Search for the cell housing the specified text and yield its [x, y] center coordinate. 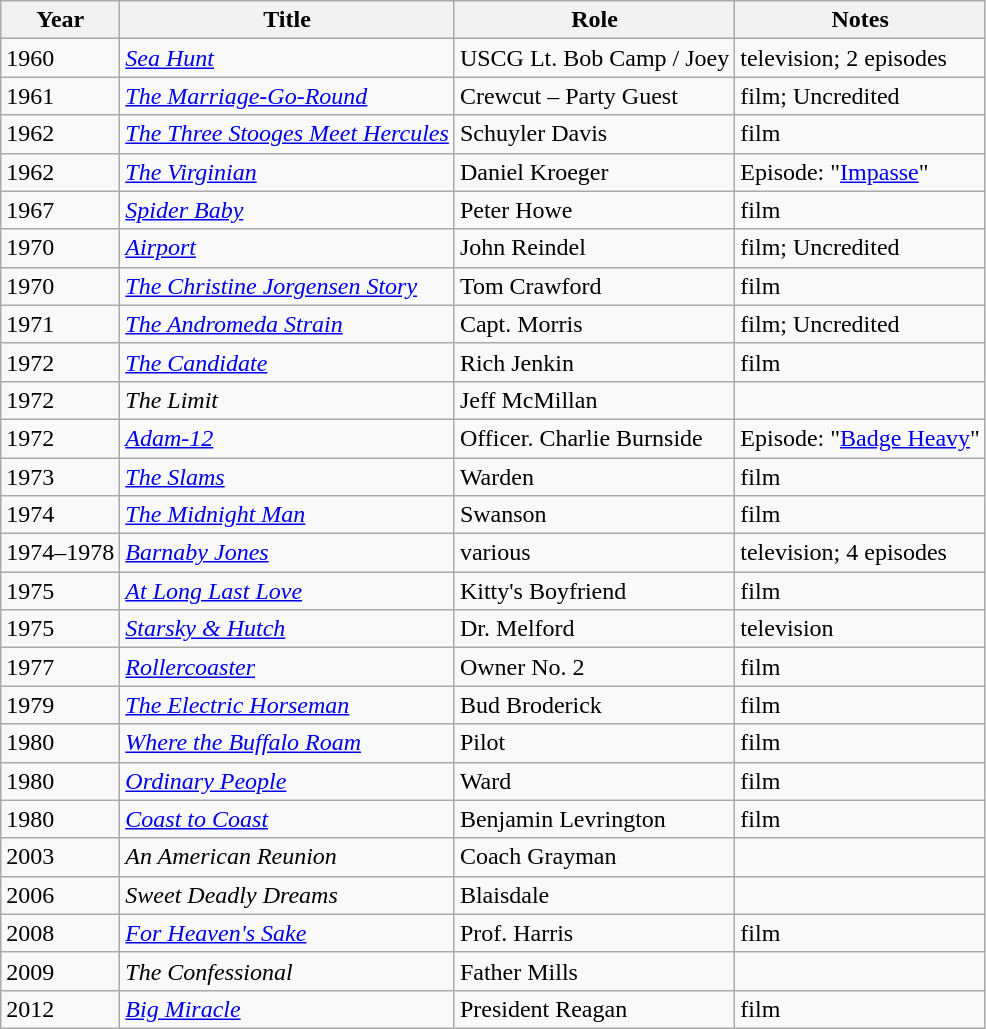
Warden [594, 477]
1973 [60, 477]
Ward [594, 781]
1971 [60, 324]
Coast to Coast [288, 819]
television [860, 629]
Year [60, 20]
1960 [60, 58]
Bud Broderick [594, 705]
Daniel Kroeger [594, 172]
The Limit [288, 400]
Coach Grayman [594, 857]
Episode: "Badge Heavy" [860, 438]
Father Mills [594, 971]
John Reindel [594, 248]
2009 [60, 971]
Dr. Melford [594, 629]
The Three Stooges Meet Hercules [288, 134]
USCG Lt. Bob Camp / Joey [594, 58]
Pilot [594, 743]
The Candidate [288, 362]
Owner No. 2 [594, 667]
Ordinary People [288, 781]
Airport [288, 248]
For Heaven's Sake [288, 933]
2003 [60, 857]
Role [594, 20]
Spider Baby [288, 210]
Notes [860, 20]
The Confessional [288, 971]
Rollercoaster [288, 667]
2008 [60, 933]
Where the Buffalo Roam [288, 743]
Prof. Harris [594, 933]
Adam-12 [288, 438]
Capt. Morris [594, 324]
The Midnight Man [288, 515]
Title [288, 20]
Rich Jenkin [594, 362]
Benjamin Levrington [594, 819]
Episode: "Impasse" [860, 172]
The Andromeda Strain [288, 324]
The Electric Horseman [288, 705]
Blaisdale [594, 895]
1961 [60, 96]
television; 2 episodes [860, 58]
various [594, 553]
At Long Last Love [288, 591]
Sea Hunt [288, 58]
Kitty's Boyfriend [594, 591]
1967 [60, 210]
Barnaby Jones [288, 553]
Big Miracle [288, 1009]
The Marriage-Go-Round [288, 96]
Schuyler Davis [594, 134]
President Reagan [594, 1009]
Swanson [594, 515]
1979 [60, 705]
Sweet Deadly Dreams [288, 895]
Starsky & Hutch [288, 629]
Tom Crawford [594, 286]
1974 [60, 515]
2006 [60, 895]
The Slams [288, 477]
The Virginian [288, 172]
television; 4 episodes [860, 553]
Crewcut – Party Guest [594, 96]
2012 [60, 1009]
1974–1978 [60, 553]
1977 [60, 667]
An American Reunion [288, 857]
Peter Howe [594, 210]
Officer. Charlie Burnside [594, 438]
The Christine Jorgensen Story [288, 286]
Jeff McMillan [594, 400]
